Detect which cell encompasses the target text, then output its [X, Y] center coordinate. 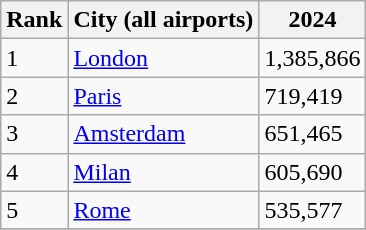
1 [34, 58]
719,419 [312, 96]
5 [34, 210]
City (all airports) [164, 20]
Paris [164, 96]
Milan [164, 172]
535,577 [312, 210]
1,385,866 [312, 58]
651,465 [312, 134]
4 [34, 172]
Amsterdam [164, 134]
3 [34, 134]
2024 [312, 20]
Rome [164, 210]
605,690 [312, 172]
London [164, 58]
2 [34, 96]
Rank [34, 20]
